Output the [x, y] coordinate of the center of the cell containing the given text.  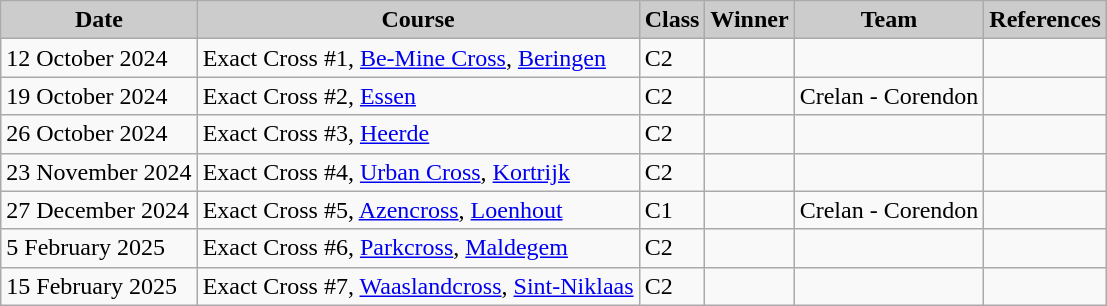
12 October 2024 [99, 58]
Exact Cross #4, Urban Cross, Kortrijk [418, 172]
Date [99, 20]
Exact Cross #2, Essen [418, 96]
Class [672, 20]
Exact Cross #7, Waaslandcross, Sint-Niklaas [418, 286]
26 October 2024 [99, 134]
References [1046, 20]
27 December 2024 [99, 210]
23 November 2024 [99, 172]
Course [418, 20]
Exact Cross #6, Parkcross, Maldegem [418, 248]
Exact Cross #1, Be-Mine Cross, Beringen [418, 58]
C1 [672, 210]
5 February 2025 [99, 248]
Winner [750, 20]
15 February 2025 [99, 286]
Exact Cross #5, Azencross, Loenhout [418, 210]
Exact Cross #3, Heerde [418, 134]
19 October 2024 [99, 96]
Team [889, 20]
